Extract the [x, y] coordinate from the center of the cell holding the provided text.  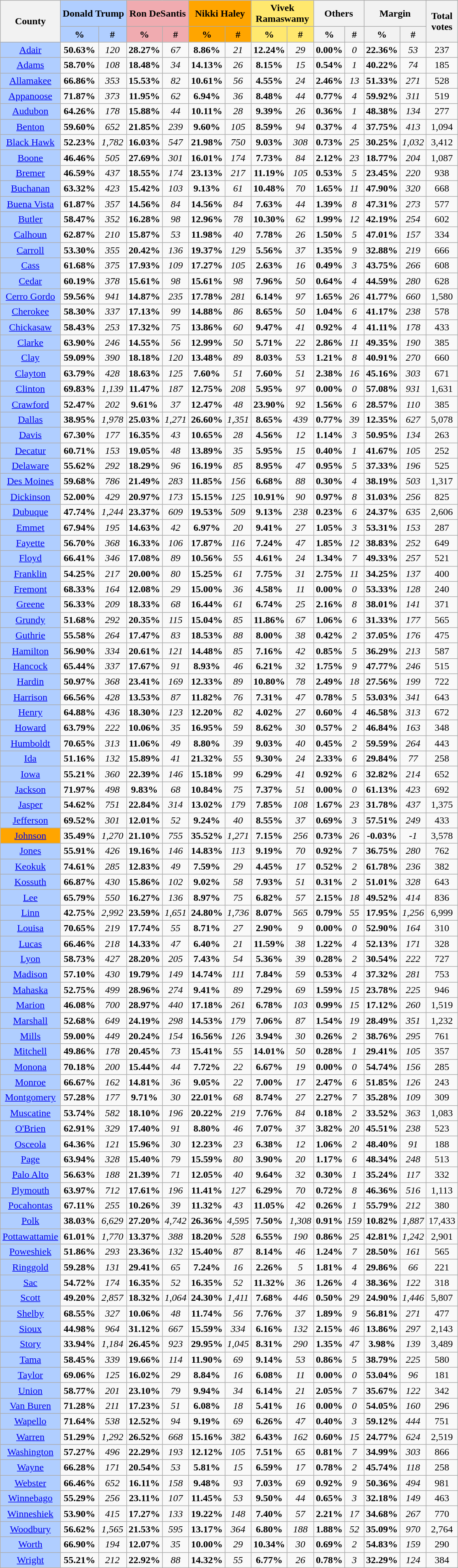
56.70% [79, 543]
7.85% [269, 805]
Winneshiek [30, 1514]
59.56% [79, 296]
938 [442, 173]
237 [442, 50]
Totalvotes [442, 21]
55.29% [79, 1498]
71 [176, 1174]
64.88% [79, 713]
Allamakee [30, 81]
55.79% [381, 1206]
31.33% [381, 620]
63.32% [79, 188]
213 [413, 651]
28.49% [381, 1021]
1,978 [113, 419]
10.82% [381, 1221]
1,064 [176, 1298]
582 [113, 1113]
40.91% [381, 358]
Jefferson [30, 820]
60 [238, 327]
Washington [30, 1452]
71.64% [79, 1421]
11.19% [269, 173]
163 [413, 728]
Emmet [30, 528]
509 [238, 512]
578 [442, 312]
73 [176, 1051]
9.30% [269, 759]
173 [176, 497]
360 [113, 774]
6.40% [207, 944]
54.05% [381, 1406]
20.97% [144, 497]
1,519 [442, 1005]
287 [442, 528]
59.60% [79, 127]
12.12% [207, 1452]
17,433 [442, 1221]
249 [413, 820]
52.00% [79, 497]
666 [442, 250]
18.18% [144, 358]
6.16% [269, 1329]
2.26% [269, 1267]
Winnebago [30, 1498]
2,764 [442, 1529]
941 [113, 296]
54.74% [381, 1067]
7.72% [207, 1067]
0.45% [329, 743]
Mahaska [30, 990]
Monona [30, 1067]
34.68% [381, 1514]
35.52% [207, 836]
67.11% [79, 1206]
160 [413, 1406]
199 [413, 681]
270 [413, 358]
22.36% [381, 50]
1,770 [113, 1236]
Monroe [30, 1082]
116 [238, 543]
18.53% [207, 635]
6.80% [269, 1529]
15.88% [144, 111]
1,032 [413, 142]
2.86% [329, 343]
74 [413, 65]
6.94% [207, 96]
314 [176, 805]
59.00% [79, 1036]
67.94% [79, 528]
7.51% [269, 1452]
41.67% [381, 451]
23.37% [144, 512]
9.02% [207, 882]
1.89% [329, 1313]
375 [113, 266]
384 [442, 1560]
3,578 [442, 836]
52.23% [79, 142]
5,078 [442, 419]
32.18% [381, 1498]
692 [442, 789]
22.39% [144, 774]
15.42% [144, 188]
Cherokee [30, 312]
13.53% [144, 697]
30.54% [381, 959]
Clay [30, 358]
14.01% [269, 1051]
57.08% [381, 389]
15.41% [207, 1051]
66.28% [79, 1468]
Hardin [30, 681]
3.82% [329, 1128]
12.08% [144, 589]
446 [300, 1298]
9.50% [269, 1498]
10.65% [207, 435]
8.14% [269, 1252]
10.00% [207, 1545]
54 [238, 959]
12.35% [381, 419]
20.24% [144, 1036]
388 [176, 1236]
42.19% [381, 219]
443 [442, 743]
193 [176, 1452]
214 [413, 774]
Iowa [30, 774]
32.29% [381, 1560]
25.03% [144, 419]
449 [113, 1036]
762 [442, 851]
7.16% [269, 651]
58.77% [79, 1390]
Polk [30, 1221]
128 [413, 589]
5.81% [207, 1468]
131 [113, 1267]
26.36% [207, 1221]
Dickinson [30, 497]
6.82% [269, 897]
68.55% [79, 1313]
23.59% [144, 913]
Donald Trump [93, 14]
12.07% [144, 1545]
970 [413, 1529]
19.79% [144, 974]
836 [442, 897]
580 [442, 1360]
38.03% [79, 1221]
8.71% [207, 928]
58.70% [79, 65]
18.77% [381, 157]
18.29% [144, 466]
390 [113, 358]
Lucas [30, 944]
277 [442, 111]
44.59% [381, 281]
1.81% [329, 1267]
53.33% [381, 589]
38.79% [381, 1360]
35.49% [79, 836]
1,244 [113, 512]
24.77% [381, 1437]
7.84% [269, 974]
13.17% [207, 1529]
56.63% [79, 1174]
1,651 [176, 913]
Keokuk [30, 866]
1,887 [413, 1221]
1,351 [238, 419]
Nikki Haley [220, 14]
21.39% [144, 1174]
17.87% [207, 543]
18.20% [207, 1236]
342 [442, 1390]
32.82% [381, 774]
38.19% [381, 481]
Jackson [30, 789]
161 [413, 1252]
49.33% [381, 558]
86 [238, 312]
6.68% [269, 481]
4.56% [269, 435]
201 [113, 1390]
45.74% [381, 1468]
57.27% [79, 1452]
923 [176, 1344]
10.11% [207, 111]
6.55% [269, 1236]
Marshall [30, 1021]
123 [176, 713]
Humboldt [30, 743]
16.28% [144, 219]
1.59% [329, 990]
61.87% [79, 204]
0.42% [329, 635]
53.31% [381, 528]
1,256 [413, 913]
436 [113, 713]
27.56% [381, 681]
329 [113, 1128]
2.49% [329, 681]
Bremer [30, 173]
7.59% [207, 866]
7.63% [269, 204]
209 [113, 604]
124 [413, 1560]
373 [113, 96]
52.90% [381, 928]
13.48% [207, 358]
1,782 [113, 142]
22.84% [144, 805]
6.77% [269, 1560]
Clinton [30, 389]
9.60% [207, 127]
139 [413, 1344]
35.67% [381, 1390]
1,113 [442, 1190]
521 [442, 558]
477 [442, 1313]
14.87% [144, 296]
8.07% [269, 913]
346 [113, 558]
21.98% [207, 142]
10.30% [269, 219]
0.85% [329, 651]
9.47% [269, 327]
Mills [30, 1036]
Taylor [30, 1375]
Delaware [30, 466]
293 [113, 1252]
11.05% [269, 1206]
587 [442, 651]
44.98% [79, 1329]
624 [413, 1437]
4.55% [269, 81]
35.09% [381, 1529]
20.22% [207, 1113]
Adair [30, 50]
Webster [30, 1483]
0.54% [329, 65]
505 [113, 157]
14.63% [144, 528]
7.50% [269, 1221]
58.47% [79, 219]
176 [413, 635]
9.64% [269, 1174]
Mitchell [30, 1051]
Guthrie [30, 635]
Crawford [30, 404]
351 [413, 1021]
722 [442, 681]
53.03% [381, 697]
8.55% [269, 820]
0.95% [329, 466]
1,446 [413, 1298]
538 [113, 1421]
32.88% [381, 250]
8.48% [269, 96]
9.14% [269, 1360]
54.72% [79, 1283]
VivekRamaswamy [282, 14]
2,606 [442, 512]
6.59% [269, 1468]
6.43% [269, 1437]
Others [339, 14]
148 [238, 1514]
38.01% [381, 604]
7.29% [269, 990]
6.38% [269, 1144]
4,742 [176, 1221]
129 [238, 250]
311 [413, 96]
158 [176, 1483]
9.24% [207, 820]
1.17% [329, 1159]
257 [413, 558]
42.75% [79, 913]
11.06% [144, 743]
Harrison [30, 697]
Wayne [30, 1468]
38.76% [381, 1036]
667 [176, 1329]
16.02% [144, 1375]
22.29% [144, 1452]
1,242 [413, 1236]
1,083 [442, 1113]
26.52% [144, 1437]
0.65% [329, 1498]
77 [413, 759]
14.32% [207, 1560]
65.44% [79, 666]
35.24% [381, 1174]
10.48% [269, 188]
17.61% [144, 1190]
2,901 [442, 1236]
1.05% [329, 528]
19.53% [207, 512]
Madison [30, 974]
31.03% [381, 497]
327 [113, 1313]
12.52% [144, 1421]
1,270 [113, 836]
42.81% [381, 1236]
Greene [30, 604]
19.16% [144, 851]
60.71% [79, 451]
10.80% [269, 681]
Johnson [30, 836]
Van Buren [30, 1406]
Tama [30, 1360]
47.31% [381, 204]
63.97% [79, 1190]
309 [442, 1098]
23.13% [207, 173]
12.47% [207, 404]
15.15% [207, 497]
7.93% [269, 882]
0.99% [329, 1005]
58.45% [79, 1360]
786 [113, 481]
0.49% [329, 266]
3.94% [269, 1036]
7.40% [269, 1514]
31.12% [144, 1329]
66 [413, 1267]
46.36% [381, 1190]
23.78% [381, 990]
2.63% [269, 266]
92 [300, 404]
8.31% [269, 1344]
185 [442, 65]
2,143 [442, 1329]
Dubuque [30, 512]
45.16% [381, 373]
46.08% [79, 1005]
19.05% [144, 451]
127 [238, 1190]
Page [30, 1159]
Benton [30, 127]
13.89% [207, 451]
15.04% [207, 620]
1.85% [329, 543]
2,992 [113, 913]
59.28% [79, 1267]
7.73% [269, 157]
24.37% [381, 512]
59.12% [381, 1421]
4.02% [269, 713]
Calhoun [30, 235]
608 [442, 266]
7.68% [269, 1298]
50.63% [79, 50]
200 [113, 1067]
700 [113, 1005]
21.10% [144, 836]
71.97% [79, 789]
18.33% [144, 604]
16.11% [144, 1483]
29.84% [381, 759]
352 [113, 219]
0.97% [329, 497]
240 [442, 589]
133 [176, 1514]
353 [113, 81]
6,629 [113, 1221]
1,045 [238, 1344]
1,184 [113, 1344]
17.67% [144, 666]
16.33% [144, 543]
2.75% [329, 574]
602 [442, 219]
8.93% [207, 666]
11.45% [207, 1498]
220 [413, 173]
1.04% [329, 312]
310 [442, 928]
47.74% [79, 512]
11.59% [269, 944]
1.67% [329, 805]
7.31% [269, 697]
503 [413, 481]
37.05% [381, 635]
3,489 [442, 1344]
62.91% [79, 1128]
609 [176, 512]
267 [413, 1514]
Black Hawk [30, 142]
Hamilton [30, 651]
Butler [30, 219]
7.96% [269, 281]
23.36% [144, 1252]
9.94% [207, 1390]
931 [413, 389]
1,580 [442, 296]
51.33% [381, 81]
20.00% [144, 574]
110 [413, 404]
41.77% [381, 296]
5.71% [269, 343]
273 [413, 204]
17.32% [144, 327]
21.49% [144, 481]
9.83% [144, 789]
1,094 [442, 127]
57.28% [79, 1098]
2.05% [329, 1390]
52.68% [79, 1021]
Ringgold [30, 1267]
274 [176, 990]
114 [176, 1360]
2.90% [269, 928]
378 [113, 281]
308 [300, 142]
63.90% [79, 343]
59.59% [381, 743]
6.67% [269, 1067]
58.43% [79, 327]
Chickasaw [30, 327]
463 [442, 1498]
414 [413, 897]
46.84% [381, 728]
1.21% [329, 358]
Pocahontas [30, 1206]
750 [238, 142]
1.22% [329, 944]
37.32% [381, 974]
Dallas [30, 419]
429 [113, 497]
427 [113, 959]
24.80% [207, 913]
426 [113, 851]
52.75% [79, 990]
318 [442, 1283]
17.93% [144, 266]
295 [413, 1036]
23.10% [144, 1390]
9.61% [144, 404]
61.68% [79, 266]
Buena Vista [30, 204]
18.32% [144, 1298]
66.87% [79, 882]
499 [113, 990]
753 [442, 974]
Worth [30, 1545]
19.22% [207, 1514]
Davis [30, 435]
Floyd [30, 558]
15.18% [207, 774]
70.18% [79, 1067]
-1 [413, 836]
498 [113, 789]
14.33% [144, 944]
13.37% [144, 1236]
516 [413, 1190]
12.83% [144, 866]
547 [176, 142]
981 [442, 1483]
17.78% [207, 296]
4.58% [269, 589]
64.26% [79, 111]
4.61% [269, 558]
4.45% [269, 866]
14.88% [207, 312]
10.91% [269, 497]
49.86% [79, 1051]
14.53% [207, 1021]
56.90% [79, 651]
24.90% [381, 1298]
57.10% [79, 974]
14.74% [207, 974]
47.01% [381, 235]
1,375 [442, 805]
22.01% [207, 1098]
61.13% [381, 789]
218 [113, 944]
0.52% [329, 866]
19.37% [207, 250]
Wapello [30, 1421]
Carroll [30, 250]
5.36% [269, 959]
298 [176, 1021]
49.35% [381, 343]
38.83% [381, 543]
194 [113, 1545]
260 [413, 1005]
6.74% [269, 604]
1,565 [113, 1529]
0.36% [329, 111]
10.56% [207, 558]
11.74% [207, 1313]
1.56% [329, 404]
16.44% [207, 604]
22.92% [144, 1560]
11.95% [144, 96]
90 [300, 497]
51.29% [79, 1437]
2.38% [329, 373]
28.27% [144, 50]
239 [176, 127]
20.61% [144, 651]
204 [413, 157]
Margin [395, 14]
County [30, 21]
69.06% [79, 1375]
210 [113, 235]
53.90% [79, 1514]
Scott [30, 1298]
Jones [30, 851]
31.78% [381, 805]
Linn [30, 913]
12.24% [269, 50]
54.25% [79, 574]
248 [413, 1159]
8.59% [269, 127]
Franklin [30, 574]
46.58% [381, 713]
33.94% [79, 1344]
2.21% [329, 1514]
26.45% [144, 1344]
26.60% [207, 419]
3.98% [381, 1344]
54.62% [79, 805]
Pottawattamie [30, 1236]
56.33% [79, 604]
52.13% [381, 944]
Sac [30, 1283]
51.86% [79, 1252]
17.08% [144, 558]
348 [442, 728]
1.34% [329, 558]
Audubon [30, 111]
266 [413, 266]
74.61% [79, 866]
17.40% [144, 1128]
37.75% [381, 127]
41.11% [381, 327]
Louisa [30, 928]
5.41% [269, 1406]
17.23% [144, 1406]
255 [113, 1206]
12.33% [207, 681]
9.05% [207, 1082]
14.55% [144, 343]
15.00% [207, 589]
Boone [30, 157]
10.84% [207, 789]
17.74% [144, 928]
40.22% [381, 65]
Ida [30, 759]
14.48% [207, 651]
53.30% [79, 250]
727 [442, 959]
55.91% [79, 851]
1.50% [329, 235]
17.18% [207, 1005]
2.47% [329, 1082]
48.40% [381, 1144]
11.82% [207, 697]
635 [413, 512]
28.20% [144, 959]
Palo Alto [30, 1174]
1,232 [442, 1021]
9.71% [144, 1098]
11.90% [207, 1360]
0.81% [329, 1452]
1,317 [442, 481]
9.39% [269, 111]
400 [442, 574]
0.91% [329, 1221]
577 [442, 204]
1.39% [329, 204]
2,857 [113, 1298]
36.29% [381, 651]
761 [442, 1036]
1.14% [329, 435]
19.66% [144, 1360]
363 [413, 1113]
380 [442, 1206]
Story [30, 1344]
23.11% [144, 1498]
628 [442, 281]
11.85% [207, 481]
15.53% [144, 81]
41.17% [381, 312]
157 [413, 235]
20.54% [144, 1468]
Howard [30, 728]
2.33% [329, 759]
66.41% [79, 558]
236 [413, 866]
11.98% [207, 235]
202 [113, 404]
66.86% [79, 81]
59.68% [79, 481]
58.73% [79, 959]
364 [238, 1529]
339 [113, 1360]
187 [176, 389]
8.84% [207, 1375]
1.75% [329, 666]
24.30% [207, 1298]
55.62% [79, 466]
12.99% [207, 343]
8.95% [269, 466]
17.95% [381, 913]
0.37% [329, 127]
17.47% [144, 635]
6.78% [269, 1005]
49.52% [381, 897]
15.89% [144, 759]
46.46% [79, 157]
67.30% [79, 435]
16.01% [207, 157]
38.95% [79, 419]
93 [238, 1483]
1,736 [238, 913]
48.34% [381, 1159]
62.87% [79, 235]
Cass [30, 266]
Jasper [30, 805]
65.79% [79, 897]
20.45% [144, 1051]
7.15% [269, 836]
28.97% [144, 1005]
296 [442, 1406]
2.46% [329, 81]
Woodbury [30, 1529]
1,139 [113, 389]
5,807 [442, 1298]
34.25% [381, 574]
68.33% [79, 589]
102 [176, 882]
16.95% [207, 728]
30.25% [381, 142]
66.90% [79, 1545]
23.90% [269, 404]
16.27% [144, 897]
137 [413, 574]
10.34% [269, 1545]
243 [442, 1082]
12.96% [207, 219]
14.83% [207, 851]
Hancock [30, 666]
671 [442, 373]
15.44% [144, 1067]
672 [442, 713]
444 [413, 1421]
254 [413, 219]
Des Moines [30, 481]
16.56% [207, 1036]
28.57% [381, 404]
Warren [30, 1437]
63.94% [79, 1159]
60.19% [79, 281]
12.20% [207, 713]
946 [442, 990]
117 [413, 1174]
7.07% [269, 1128]
141 [413, 604]
43.75% [381, 266]
413 [413, 127]
66.56% [79, 697]
627 [413, 419]
53.74% [79, 1113]
18.55% [144, 173]
10.26% [144, 1206]
283 [176, 481]
50.36% [381, 1483]
8.15% [269, 65]
Kossuth [30, 882]
55.58% [79, 635]
11.47% [144, 389]
7.06% [269, 1021]
59.09% [79, 358]
Montgomery [30, 1098]
8.03% [269, 358]
7.37% [269, 789]
49.20% [79, 1298]
169 [176, 681]
595 [176, 1529]
355 [113, 250]
13 [354, 81]
46.59% [79, 173]
69.52% [79, 820]
755 [176, 836]
297 [413, 1329]
15.16% [207, 1437]
770 [442, 1514]
8.00% [269, 635]
0.31% [329, 882]
17.12% [381, 1005]
18.30% [144, 713]
17.13% [144, 312]
83 [176, 635]
51.68% [79, 620]
27.20% [144, 1221]
Adams [30, 65]
1.99% [329, 219]
332 [442, 1174]
1.54% [329, 1021]
Clarke [30, 343]
16.03% [144, 142]
1,292 [113, 1437]
0.79% [329, 913]
71.87% [79, 96]
115 [176, 620]
3.90% [269, 1159]
Buchanan [30, 188]
0.18% [329, 1113]
20.35% [144, 620]
Shelby [30, 1313]
550 [113, 897]
106 [176, 543]
4,595 [238, 1221]
Osceola [30, 1144]
320 [413, 188]
8.97% [207, 897]
Cerro Gordo [30, 296]
341 [413, 697]
118 [413, 1468]
61.01% [79, 1236]
7.03% [269, 1483]
181 [442, 1375]
12.75% [207, 389]
23.45% [381, 173]
211 [113, 1406]
0.72% [329, 1190]
261 [238, 1005]
37.33% [381, 466]
1,411 [238, 1298]
7.75% [269, 574]
71.28% [79, 1406]
53.04% [381, 1375]
263 [442, 435]
8.62% [269, 728]
11.86% [269, 620]
28.50% [381, 1252]
Henry [30, 713]
195 [113, 528]
8.86% [207, 50]
Fayette [30, 543]
18.10% [144, 1113]
-0.03% [381, 836]
111 [238, 974]
2.27% [329, 1098]
47.77% [381, 666]
1,308 [300, 1221]
64.36% [79, 1144]
1.24% [329, 1252]
440 [176, 1005]
7.00% [269, 1082]
15.25% [207, 574]
Marion [30, 1005]
Plymouth [30, 1190]
205 [176, 959]
1.88% [329, 1529]
Poweshiek [30, 1252]
Fremont [30, 589]
Wright [30, 1560]
Muscatine [30, 1113]
34.99% [381, 1452]
523 [442, 1128]
76 [238, 697]
18.63% [144, 373]
Union [30, 1390]
38.36% [381, 1283]
29.86% [381, 1267]
58.30% [79, 312]
14.81% [144, 1082]
1.26% [329, 1283]
Sioux [30, 1329]
113 [238, 851]
56.62% [79, 1529]
18.48% [144, 65]
221 [442, 1267]
33.52% [381, 1113]
371 [442, 604]
51.01% [381, 882]
6,999 [442, 913]
6.26% [269, 1421]
10.61% [207, 81]
54.83% [381, 1545]
51.16% [79, 759]
14.13% [207, 65]
866 [442, 1452]
Ron DeSantis [158, 14]
56.81% [381, 1313]
2,519 [442, 1437]
0.64% [329, 281]
519 [442, 96]
1,087 [442, 157]
9.48% [207, 1483]
7.43% [207, 959]
494 [413, 1483]
515 [442, 666]
50.95% [381, 435]
Lee [30, 897]
52.47% [79, 404]
24.19% [144, 1021]
12.05% [207, 1174]
57.51% [381, 820]
21.53% [144, 1529]
51.85% [381, 1082]
Cedar [30, 281]
36.75% [381, 851]
15.87% [144, 235]
0.50% [329, 1298]
11.41% [207, 1190]
66.67% [79, 1082]
2.16% [329, 604]
235 [176, 296]
Appanoose [30, 96]
154 [176, 1036]
107 [176, 1498]
58 [238, 882]
415 [113, 1514]
28.96% [144, 990]
Decatur [30, 451]
23.41% [144, 681]
16.19% [207, 466]
825 [442, 497]
475 [442, 635]
31 [300, 574]
50.97% [79, 681]
Clayton [30, 373]
253 [113, 327]
208 [238, 389]
69.83% [79, 389]
47.90% [381, 188]
27.69% [144, 157]
513 [442, 1159]
15.96% [144, 1144]
O'Brien [30, 1128]
496 [113, 1452]
7.78% [269, 235]
Lyon [30, 959]
15.86% [144, 882]
Grundy [30, 620]
0.23% [329, 512]
3,412 [442, 142]
6.97% [207, 528]
61.78% [381, 866]
35.28% [381, 1098]
6.21% [269, 666]
29.95% [207, 1344]
8.74% [269, 1098]
712 [113, 1190]
21.85% [144, 127]
59.92% [381, 96]
525 [442, 466]
964 [113, 1329]
0.57% [329, 728]
12.01% [144, 820]
439 [300, 419]
45.51% [381, 1128]
21.32% [207, 759]
20.42% [144, 250]
1,631 [442, 389]
48.38% [381, 111]
12.23% [207, 1144]
5.56% [269, 250]
13.02% [207, 805]
2.12% [329, 157]
